Provide the [x, y] coordinate of the cell's center where the given text is located.  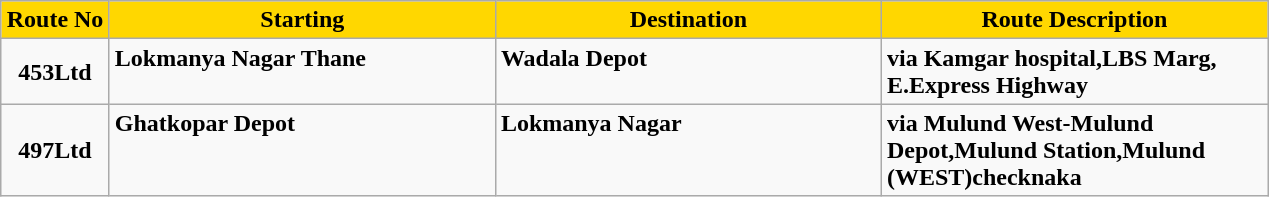
via Kamgar hospital,LBS Marg, E.Express Highway [1074, 72]
Route No [56, 20]
Wadala Depot [688, 72]
Destination [688, 20]
497Ltd [56, 150]
Starting [302, 20]
Lokmanya Nagar Thane [302, 72]
Route Description [1074, 20]
Lokmanya Nagar [688, 150]
via Mulund West-Mulund Depot,Mulund Station,Mulund (WEST)checknaka [1074, 150]
Ghatkopar Depot [302, 150]
453Ltd [56, 72]
